Identify which cell holds the provided text, then report its [x, y] central coordinate. 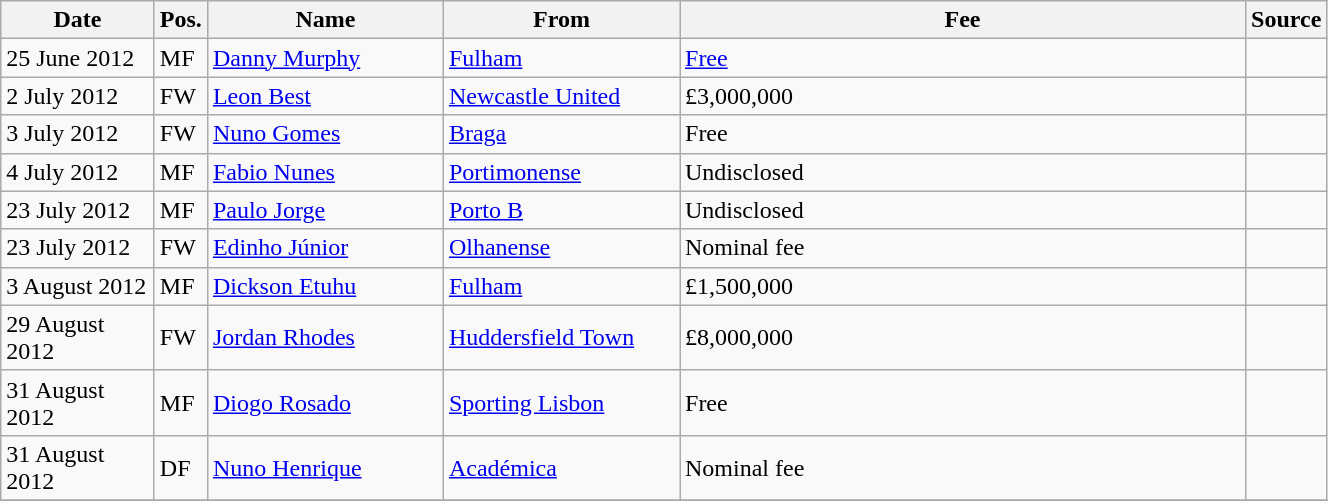
3 July 2012 [78, 134]
Braga [561, 134]
Name [325, 20]
Diogo Rosado [325, 402]
3 August 2012 [78, 286]
Dickson Etuhu [325, 286]
Olhanense [561, 248]
Pos. [180, 20]
£8,000,000 [963, 338]
From [561, 20]
4 July 2012 [78, 172]
Paulo Jorge [325, 210]
£1,500,000 [963, 286]
Edinho Júnior [325, 248]
Newcastle United [561, 96]
Huddersfield Town [561, 338]
Source [1286, 20]
£3,000,000 [963, 96]
Nuno Henrique [325, 468]
Date [78, 20]
Portimonense [561, 172]
Jordan Rhodes [325, 338]
Danny Murphy [325, 58]
Leon Best [325, 96]
DF [180, 468]
Porto B [561, 210]
Fee [963, 20]
Fabio Nunes [325, 172]
2 July 2012 [78, 96]
Académica [561, 468]
Sporting Lisbon [561, 402]
25 June 2012 [78, 58]
Nuno Gomes [325, 134]
29 August 2012 [78, 338]
